Pinpoint the cell where the given text exists, returning its (X, Y) midpoint coordinate. 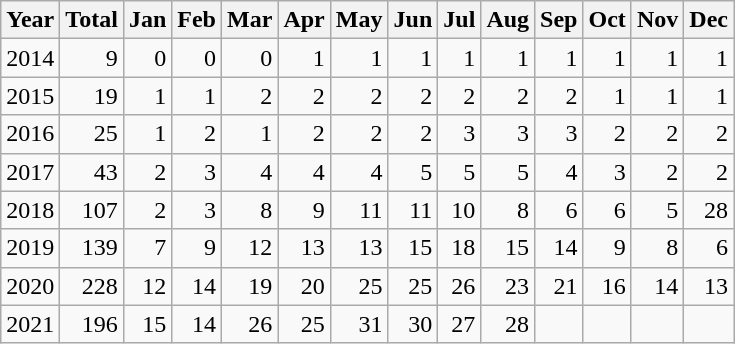
139 (92, 248)
23 (508, 286)
2019 (30, 248)
Total (92, 20)
2014 (30, 58)
21 (559, 286)
Jun (413, 20)
20 (304, 286)
18 (460, 248)
Oct (607, 20)
2018 (30, 210)
27 (460, 324)
2021 (30, 324)
Mar (250, 20)
2015 (30, 96)
2017 (30, 172)
2016 (30, 134)
10 (460, 210)
May (359, 20)
31 (359, 324)
107 (92, 210)
16 (607, 286)
7 (147, 248)
Aug (508, 20)
196 (92, 324)
Year (30, 20)
Sep (559, 20)
30 (413, 324)
Jan (147, 20)
43 (92, 172)
228 (92, 286)
2020 (30, 286)
Feb (197, 20)
Jul (460, 20)
Nov (657, 20)
Apr (304, 20)
Dec (709, 20)
